Extract the [X, Y] coordinate from the center of the cell holding the provided text.  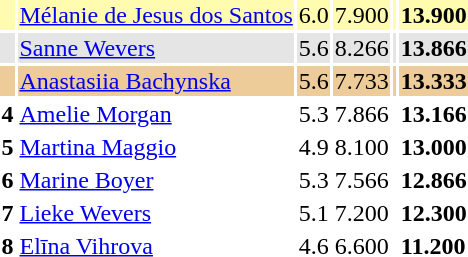
4.9 [314, 147]
13.166 [434, 114]
7.733 [362, 81]
5.1 [314, 213]
12.866 [434, 180]
13.866 [434, 48]
Anastasiia Bachynska [156, 81]
Mélanie de Jesus dos Santos [156, 15]
Lieke Wevers [156, 213]
6.0 [314, 15]
6 [8, 180]
8.266 [362, 48]
7.900 [362, 15]
13.900 [434, 15]
7.566 [362, 180]
8.100 [362, 147]
5 [8, 147]
7.866 [362, 114]
7 [8, 213]
12.300 [434, 213]
7.200 [362, 213]
Martina Maggio [156, 147]
13.000 [434, 147]
Marine Boyer [156, 180]
Sanne Wevers [156, 48]
Amelie Morgan [156, 114]
13.333 [434, 81]
4 [8, 114]
